Find where the given text appears and provide that cell's center as (x, y) coordinate. 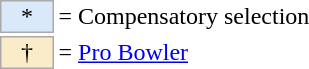
* (27, 16)
† (27, 52)
